Find where the given text appears and provide that cell's center as [x, y] coordinate. 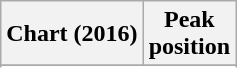
Peakposition [189, 34]
Chart (2016) [72, 34]
